Locate the cell with the specified text and output its [x, y] center coordinate. 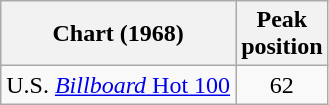
Chart (1968) [118, 34]
62 [282, 85]
U.S. Billboard Hot 100 [118, 85]
Peakposition [282, 34]
